Return (x, y) of the center of cell containing provided text 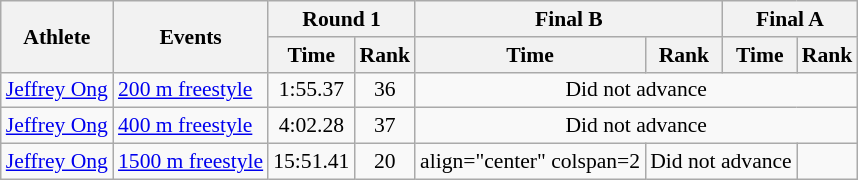
Events (190, 36)
400 m freestyle (190, 126)
37 (384, 126)
Final A (790, 19)
200 m freestyle (190, 90)
1:55.37 (311, 90)
align="center" colspan=2 (530, 162)
20 (384, 162)
4:02.28 (311, 126)
Final B (569, 19)
36 (384, 90)
15:51.41 (311, 162)
1500 m freestyle (190, 162)
Round 1 (342, 19)
Athlete (57, 36)
